For the text-containing cell, return its midpoint in (x, y) coordinate format. 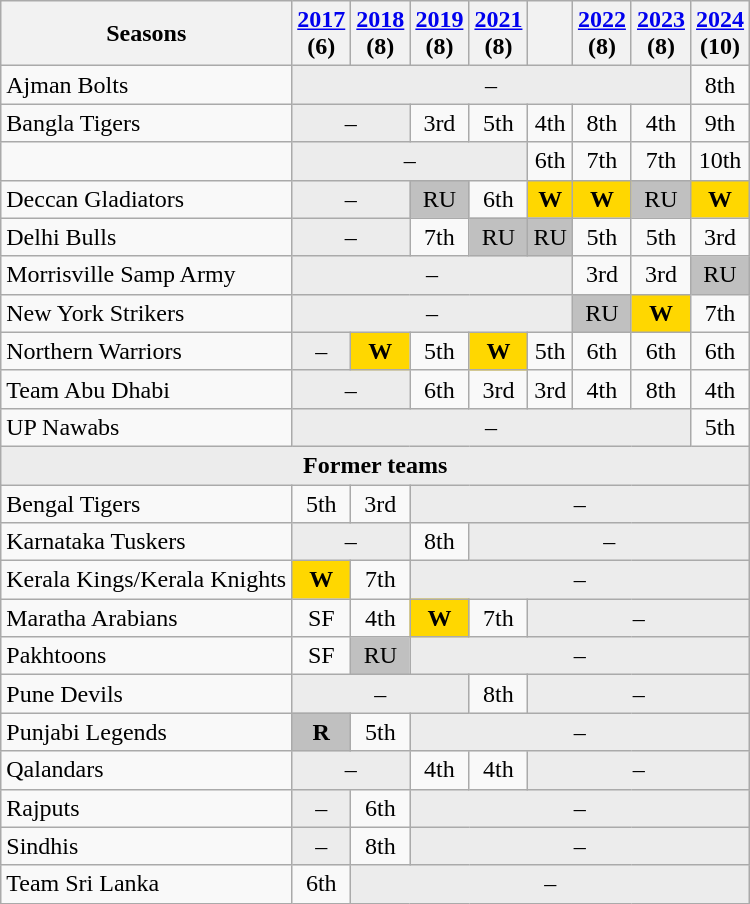
Qalandars (146, 770)
Bengal Tigers (146, 503)
2023(8) (660, 34)
Northern Warriors (146, 351)
New York Strikers (146, 313)
Pune Devils (146, 694)
2024(10) (720, 34)
Kerala Kings/Kerala Knights (146, 580)
2019(8) (440, 34)
9th (720, 123)
Team Sri Lanka (146, 884)
2021(8) (498, 34)
2022(8) (602, 34)
Bangla Tigers (146, 123)
2017(6) (322, 34)
Punjabi Legends (146, 732)
Former teams (376, 465)
Team Abu Dhabi (146, 389)
Morrisville Samp Army (146, 275)
R (322, 732)
2018(8) (380, 34)
10th (720, 161)
Karnataka Tuskers (146, 542)
Pakhtoons (146, 656)
Delhi Bulls (146, 237)
Sindhis (146, 846)
Ajman Bolts (146, 85)
UP Nawabs (146, 427)
Deccan Gladiators (146, 199)
Seasons (146, 34)
Maratha Arabians (146, 618)
Rajputs (146, 808)
